Determine the (x, y) coordinate at the center of the cell enclosing the given text.  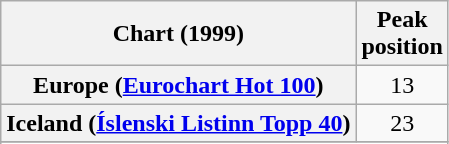
23 (402, 123)
13 (402, 85)
Peakposition (402, 34)
Iceland (Íslenski Listinn Topp 40) (178, 123)
Europe (Eurochart Hot 100) (178, 85)
Chart (1999) (178, 34)
